Find where the given text appears and provide that cell's center as [X, Y] coordinate. 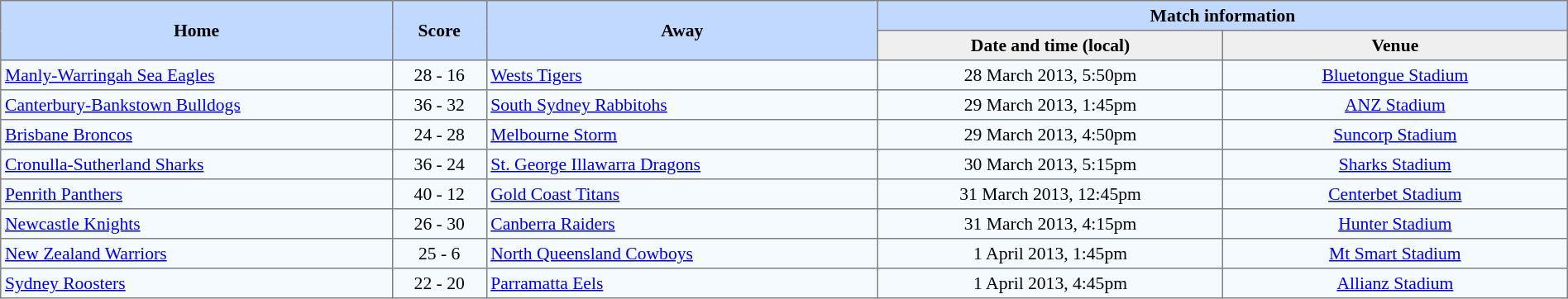
Canterbury-Bankstown Bulldogs [197, 105]
ANZ Stadium [1394, 105]
Hunter Stadium [1394, 224]
Centerbet Stadium [1394, 194]
Home [197, 31]
26 - 30 [439, 224]
28 - 16 [439, 75]
Score [439, 31]
29 March 2013, 4:50pm [1050, 135]
31 March 2013, 4:15pm [1050, 224]
South Sydney Rabbitohs [682, 105]
1 April 2013, 4:45pm [1050, 283]
Gold Coast Titans [682, 194]
Penrith Panthers [197, 194]
40 - 12 [439, 194]
30 March 2013, 5:15pm [1050, 164]
Away [682, 31]
Melbourne Storm [682, 135]
Bluetongue Stadium [1394, 75]
Brisbane Broncos [197, 135]
22 - 20 [439, 283]
36 - 24 [439, 164]
Mt Smart Stadium [1394, 254]
Canberra Raiders [682, 224]
North Queensland Cowboys [682, 254]
1 April 2013, 1:45pm [1050, 254]
Sharks Stadium [1394, 164]
Allianz Stadium [1394, 283]
Suncorp Stadium [1394, 135]
St. George Illawarra Dragons [682, 164]
28 March 2013, 5:50pm [1050, 75]
24 - 28 [439, 135]
Newcastle Knights [197, 224]
New Zealand Warriors [197, 254]
31 March 2013, 12:45pm [1050, 194]
29 March 2013, 1:45pm [1050, 105]
Sydney Roosters [197, 283]
Parramatta Eels [682, 283]
25 - 6 [439, 254]
Date and time (local) [1050, 45]
Venue [1394, 45]
Match information [1223, 16]
36 - 32 [439, 105]
Wests Tigers [682, 75]
Cronulla-Sutherland Sharks [197, 164]
Manly-Warringah Sea Eagles [197, 75]
